Return (x, y) of the center of cell containing provided text 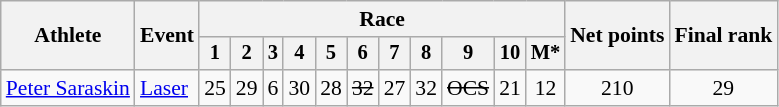
M* (546, 54)
OCS (468, 88)
210 (617, 88)
25 (215, 88)
8 (426, 54)
Athlete (68, 36)
Race (382, 19)
21 (510, 88)
Event (167, 36)
1 (215, 54)
28 (331, 88)
9 (468, 54)
12 (546, 88)
4 (299, 54)
Peter Saraskin (68, 88)
Laser (167, 88)
3 (272, 54)
2 (247, 54)
7 (395, 54)
10 (510, 54)
Final rank (723, 36)
30 (299, 88)
27 (395, 88)
Net points (617, 36)
5 (331, 54)
